Output the (X, Y) coordinate of the center of the cell containing the given text.  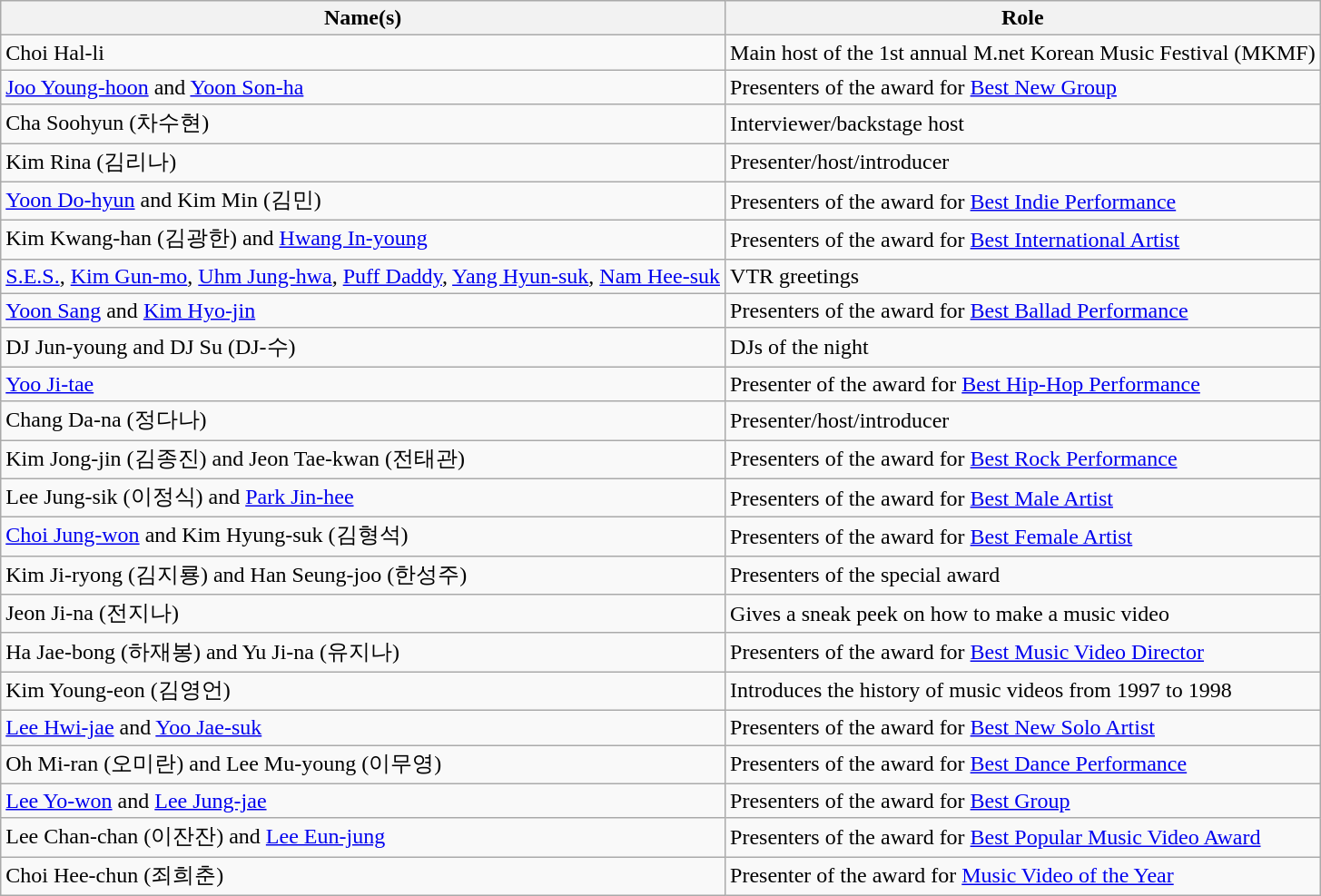
Presenters of the award for Best Group (1023, 801)
Lee Yo-won and Lee Jung-jae (363, 801)
Presenter of the award for Music Video of the Year (1023, 877)
Yoo Ji-tae (363, 384)
Interviewer/backstage host (1023, 123)
Choi Hal-li (363, 53)
Gives a sneak peek on how to make a music video (1023, 614)
Introduces the history of music videos from 1997 to 1998 (1023, 692)
Presenters of the award for Best Ballad Performance (1023, 310)
Presenters of the award for Best International Artist (1023, 240)
Presenters of the award for Best Male Artist (1023, 497)
Presenters of the award for Best New Solo Artist (1023, 727)
Lee Jung-sik (이정식) and Park Jin-hee (363, 497)
DJ Jun-young and DJ Su (DJ-수) (363, 347)
Choi Hee-chun (죄희춘) (363, 877)
Presenters of the award for Best New Group (1023, 87)
Ha Jae-bong (하재봉) and Yu Ji-na (유지나) (363, 652)
Oh Mi-ran (오미란) and Lee Mu-young (이무영) (363, 764)
Lee Chan-chan (이잔잔) and Lee Eun-jung (363, 837)
DJs of the night (1023, 347)
Lee Hwi-jae and Yoo Jae-suk (363, 727)
Main host of the 1st annual M.net Korean Music Festival (MKMF) (1023, 53)
Name(s) (363, 18)
Presenters of the award for Best Rock Performance (1023, 459)
Cha Soohyun (차수현) (363, 123)
Yoon Sang and Kim Hyo-jin (363, 310)
Yoon Do-hyun and Kim Min (김민) (363, 202)
VTR greetings (1023, 276)
Kim Jong-jin (김종진) and Jeon Tae-kwan (전태관) (363, 459)
Presenters of the award for Best Music Video Director (1023, 652)
Presenters of the award for Best Female Artist (1023, 537)
Presenters of the award for Best Dance Performance (1023, 764)
Jeon Ji-na (전지나) (363, 614)
Kim Rina (김리나) (363, 163)
Choi Jung-won and Kim Hyung-suk (김형석) (363, 537)
Joo Young-hoon and Yoon Son-ha (363, 87)
Kim Ji-ryong (김지룡) and Han Seung-joo (한성주) (363, 576)
Kim Kwang-han (김광한) and Hwang In-young (363, 240)
Presenter of the award for Best Hip-Hop Performance (1023, 384)
Presenters of the award for Best Indie Performance (1023, 202)
Presenters of the award for Best Popular Music Video Award (1023, 837)
Presenters of the special award (1023, 576)
S.E.S., Kim Gun-mo, Uhm Jung-hwa, Puff Daddy, Yang Hyun-suk, Nam Hee-suk (363, 276)
Kim Young-eon (김영언) (363, 692)
Chang Da-na (정다나) (363, 421)
Role (1023, 18)
